Return the (X, Y) coordinate for the center point of the cell that contains the specified text.  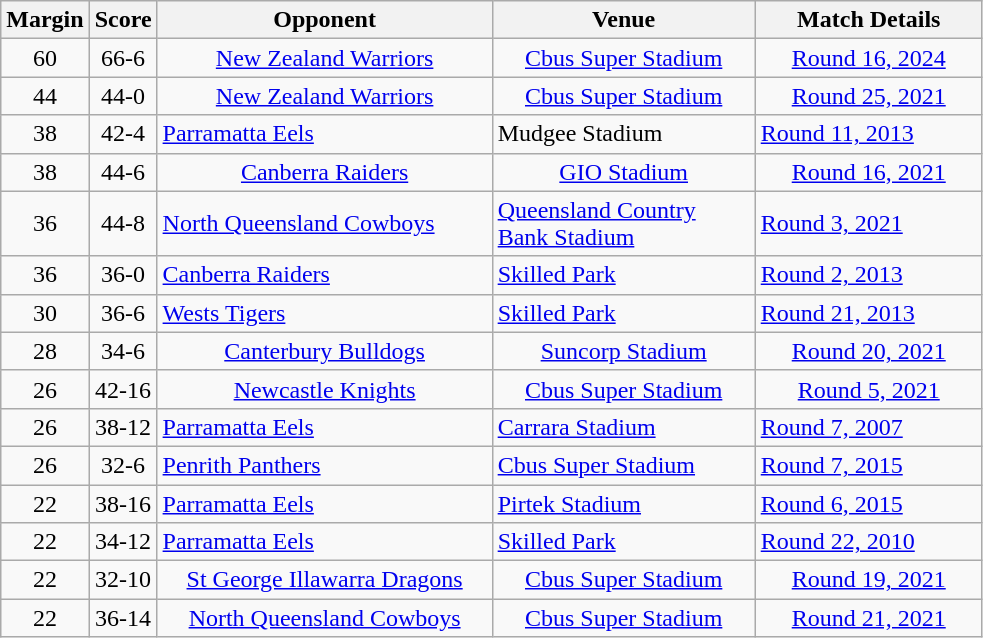
Match Details (868, 20)
Round 7, 2007 (868, 427)
34-6 (123, 351)
Score (123, 20)
34-12 (123, 542)
30 (45, 313)
36-0 (123, 275)
36-14 (123, 618)
Round 21, 2021 (868, 618)
44-6 (123, 172)
Margin (45, 20)
Round 25, 2021 (868, 96)
Mudgee Stadium (624, 134)
Queensland Country Bank Stadium (624, 224)
Round 6, 2015 (868, 503)
Venue (624, 20)
32-10 (123, 580)
Newcastle Knights (324, 389)
Canterbury Bulldogs (324, 351)
Round 7, 2015 (868, 465)
GIO Stadium (624, 172)
Round 16, 2021 (868, 172)
Pirtek Stadium (624, 503)
Suncorp Stadium (624, 351)
Round 22, 2010 (868, 542)
66-6 (123, 58)
Round 2, 2013 (868, 275)
42-4 (123, 134)
42-16 (123, 389)
Wests Tigers (324, 313)
Round 5, 2021 (868, 389)
60 (45, 58)
36-6 (123, 313)
Round 3, 2021 (868, 224)
St George Illawarra Dragons (324, 580)
Round 19, 2021 (868, 580)
44 (45, 96)
Round 16, 2024 (868, 58)
38-16 (123, 503)
Round 21, 2013 (868, 313)
Penrith Panthers (324, 465)
Round 11, 2013 (868, 134)
44-0 (123, 96)
32-6 (123, 465)
28 (45, 351)
Round 20, 2021 (868, 351)
Opponent (324, 20)
Carrara Stadium (624, 427)
38-12 (123, 427)
44-8 (123, 224)
